Provide the (x, y) coordinate of the cell's center where the given text is located.  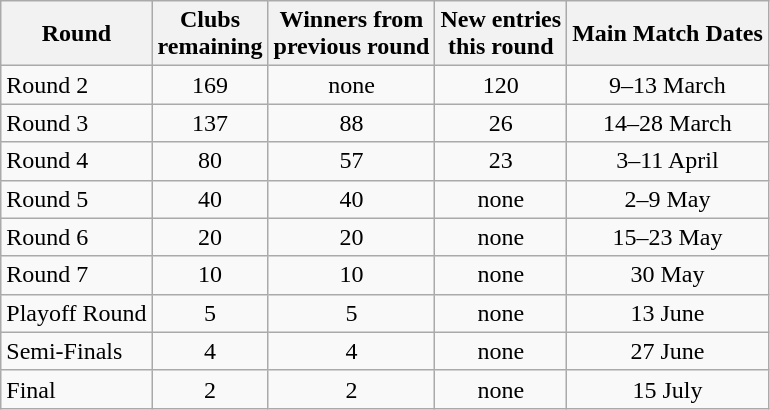
169 (210, 85)
14–28 March (668, 123)
Winners fromprevious round (352, 34)
Round 4 (76, 161)
26 (501, 123)
13 June (668, 313)
2–9 May (668, 199)
Clubsremaining (210, 34)
Round 6 (76, 237)
New entriesthis round (501, 34)
88 (352, 123)
Round 5 (76, 199)
3–11 April (668, 161)
Round 3 (76, 123)
Playoff Round (76, 313)
Semi-Finals (76, 351)
27 June (668, 351)
Main Match Dates (668, 34)
23 (501, 161)
Round (76, 34)
137 (210, 123)
120 (501, 85)
30 May (668, 275)
Round 2 (76, 85)
15 July (668, 389)
80 (210, 161)
Final (76, 389)
9–13 March (668, 85)
15–23 May (668, 237)
Round 7 (76, 275)
57 (352, 161)
